Identify which cell holds the provided text, then report its [X, Y] central coordinate. 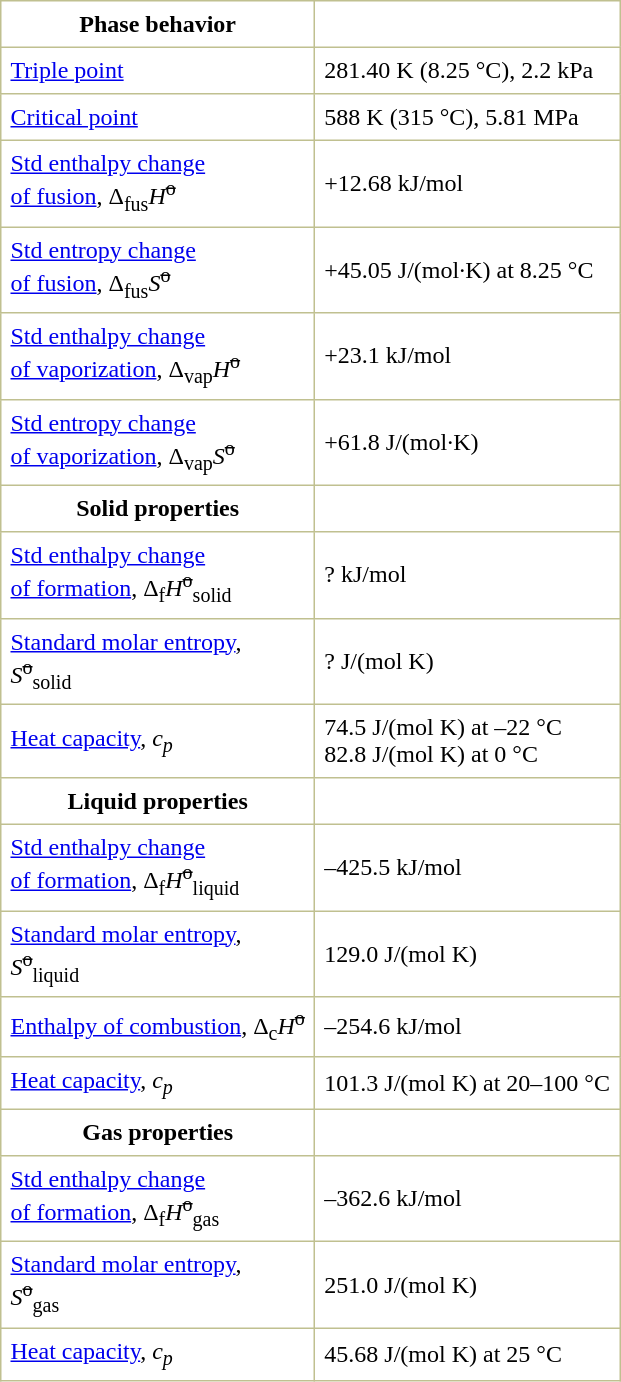
74.5 J/(mol K) at –22 °C82.8 J/(mol K) at 0 °C [468, 741]
Std enthalpy changeof vaporization, ΔvapHo [158, 356]
Standard molar entropy,Sosolid [158, 661]
Triple point [158, 70]
Phase behavior [158, 24]
101.3 J/(mol K) at 20–100 °C [468, 1082]
–362.6 kJ/mol [468, 1198]
+12.68 kJ/mol [468, 183]
Gas properties [158, 1132]
Std entropy changeof vaporization, ΔvapSo [158, 442]
+61.8 J/(mol·K) [468, 442]
? kJ/mol [468, 575]
Std entropy changeof fusion, ΔfusSo [158, 270]
Standard molar entropy,Soliquid [158, 954]
+45.05 J/(mol·K) at 8.25 °C [468, 270]
+23.1 kJ/mol [468, 356]
Enthalpy of combustion, ΔcHo [158, 1026]
–254.6 kJ/mol [468, 1026]
588 K (315 °C), 5.81 MPa [468, 117]
Std enthalpy changeof formation, ΔfHogas [158, 1198]
Std enthalpy changeof fusion, ΔfusHo [158, 183]
251.0 J/(mol K) [468, 1285]
45.68 J/(mol K) at 25 °C [468, 1354]
Critical point [158, 117]
Std enthalpy changeof formation, ΔfHosolid [158, 575]
281.40 K (8.25 °C), 2.2 kPa [468, 70]
Solid properties [158, 508]
Liquid properties [158, 801]
Std enthalpy changeof formation, ΔfHoliquid [158, 867]
129.0 J/(mol K) [468, 954]
Standard molar entropy,Sogas [158, 1285]
? J/(mol K) [468, 661]
–425.5 kJ/mol [468, 867]
